Pinpoint the cell where the given text exists, returning its (x, y) midpoint coordinate. 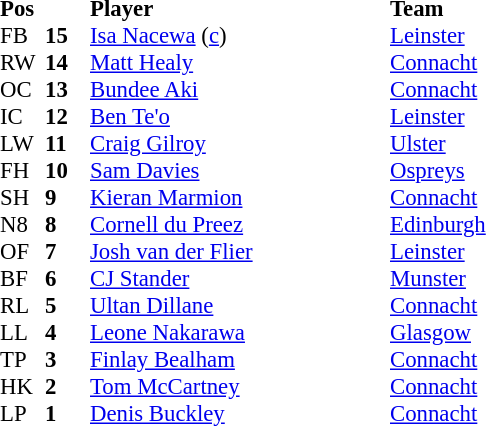
8 (68, 224)
CJ Stander (240, 278)
2 (68, 386)
Kieran Marmion (240, 198)
Craig Gilroy (240, 144)
RW (22, 62)
BF (22, 278)
LL (22, 332)
OC (22, 90)
Finlay Bealham (240, 360)
FB (22, 36)
5 (68, 306)
9 (68, 198)
N8 (22, 224)
Ultan Dillane (240, 306)
15 (68, 36)
OF (22, 252)
Sam Davies (240, 170)
4 (68, 332)
SH (22, 198)
Tom McCartney (240, 386)
Bundee Aki (240, 90)
Cornell du Preez (240, 224)
LW (22, 144)
Isa Nacewa (c) (240, 36)
14 (68, 62)
FH (22, 170)
7 (68, 252)
11 (68, 144)
Leone Nakarawa (240, 332)
Matt Healy (240, 62)
TP (22, 360)
10 (68, 170)
RL (22, 306)
3 (68, 360)
Ben Te'o (240, 116)
Josh van der Flier (240, 252)
IC (22, 116)
13 (68, 90)
HK (22, 386)
6 (68, 278)
12 (68, 116)
